Provide the [X, Y] coordinate of the cell's center where the given text is located.  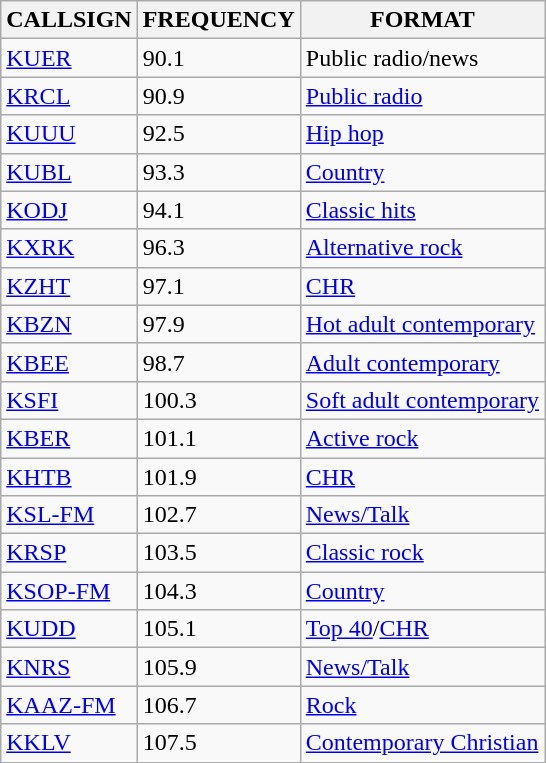
93.3 [218, 172]
KRSP [69, 553]
KUDD [69, 629]
FORMAT [422, 20]
97.1 [218, 286]
98.7 [218, 362]
Classic rock [422, 553]
KSOP-FM [69, 591]
105.1 [218, 629]
KKLV [69, 743]
KAAZ-FM [69, 705]
KUER [69, 58]
Adult contemporary [422, 362]
Alternative rock [422, 248]
103.5 [218, 553]
KBEE [69, 362]
100.3 [218, 400]
Top 40/CHR [422, 629]
94.1 [218, 210]
Public radio/news [422, 58]
Rock [422, 705]
105.9 [218, 667]
Public radio [422, 96]
KUBL [69, 172]
107.5 [218, 743]
90.1 [218, 58]
FREQUENCY [218, 20]
104.3 [218, 591]
Hip hop [422, 134]
Soft adult contemporary [422, 400]
KUUU [69, 134]
KZHT [69, 286]
KBER [69, 438]
90.9 [218, 96]
101.1 [218, 438]
KODJ [69, 210]
KSFI [69, 400]
Hot adult contemporary [422, 324]
102.7 [218, 515]
KNRS [69, 667]
106.7 [218, 705]
96.3 [218, 248]
97.9 [218, 324]
KBZN [69, 324]
KXRK [69, 248]
KHTB [69, 477]
Contemporary Christian [422, 743]
101.9 [218, 477]
CALLSIGN [69, 20]
Active rock [422, 438]
92.5 [218, 134]
KRCL [69, 96]
KSL-FM [69, 515]
Classic hits [422, 210]
